Capture the cell that displays the provided text and extract its [X, Y] central coordinate. 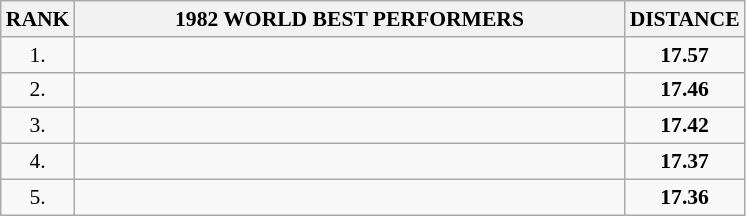
17.46 [685, 90]
17.36 [685, 197]
DISTANCE [685, 19]
2. [38, 90]
3. [38, 126]
1982 WORLD BEST PERFORMERS [349, 19]
17.37 [685, 162]
1. [38, 55]
4. [38, 162]
RANK [38, 19]
5. [38, 197]
17.42 [685, 126]
17.57 [685, 55]
